Search for the cell housing the specified text and yield its [X, Y] center coordinate. 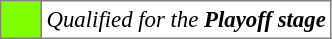
Qualified for the Playoff stage [186, 20]
